Return [x, y] of the center of cell containing provided text 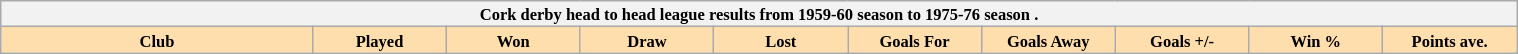
Goals +/- [1182, 40]
Draw [647, 40]
Cork derby head to head league results from 1959-60 season to 1975-76 season . [758, 14]
Win % [1316, 40]
Lost [781, 40]
Points ave. [1450, 40]
Played [380, 40]
Goals Away [1048, 40]
Goals For [915, 40]
Club [156, 40]
Won [513, 40]
